From the cell containing the given text, extract its center point as (X, Y) coordinate. 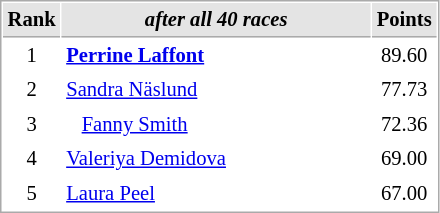
1 (32, 56)
Sandra Näslund (216, 90)
89.60 (404, 56)
Valeriya Demidova (216, 158)
Points (404, 20)
after all 40 races (216, 20)
Fanny Smith (216, 124)
2 (32, 90)
72.36 (404, 124)
4 (32, 158)
67.00 (404, 194)
Laura Peel (216, 194)
Rank (32, 20)
Perrine Laffont (216, 56)
5 (32, 194)
69.00 (404, 158)
77.73 (404, 90)
3 (32, 124)
